For the text-containing cell, return its midpoint in [X, Y] coordinate format. 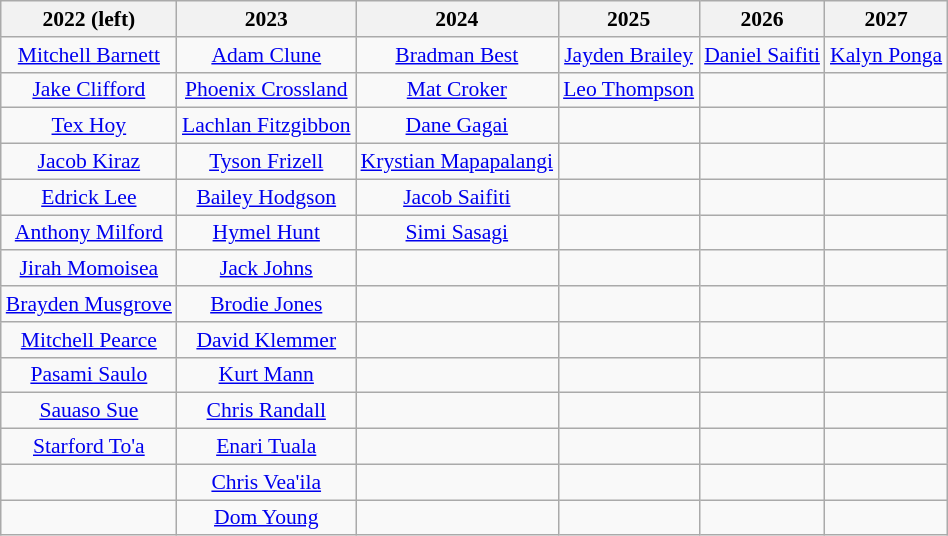
Krystian Mapapalangi [458, 162]
Brodie Jones [266, 304]
Tex Hoy [89, 126]
Bailey Hodgson [266, 197]
Jirah Momoisea [89, 269]
Mat Croker [458, 90]
2025 [628, 19]
Phoenix Crossland [266, 90]
2026 [762, 19]
Jacob Saifiti [458, 197]
2027 [886, 19]
Jacob Kiraz [89, 162]
Edrick Lee [89, 197]
Lachlan Fitzgibbon [266, 126]
Enari Tuala [266, 447]
Kalyn Ponga [886, 55]
2023 [266, 19]
Hymel Hunt [266, 233]
Dane Gagai [458, 126]
Daniel Saifiti [762, 55]
2022 (left) [89, 19]
Brayden Musgrove [89, 304]
Jack Johns [266, 269]
Adam Clune [266, 55]
Chris Randall [266, 411]
Simi Sasagi [458, 233]
Chris Vea'ila [266, 482]
Jake Clifford [89, 90]
Anthony Milford [89, 233]
Sauaso Sue [89, 411]
Jayden Brailey [628, 55]
2024 [458, 19]
Pasami Saulo [89, 375]
Leo Thompson [628, 90]
Mitchell Barnett [89, 55]
Kurt Mann [266, 375]
Bradman Best [458, 55]
Dom Young [266, 518]
Starford To'a [89, 447]
David Klemmer [266, 340]
Mitchell Pearce [89, 340]
Tyson Frizell [266, 162]
